Locate the cell with the specified text and output its (x, y) center coordinate. 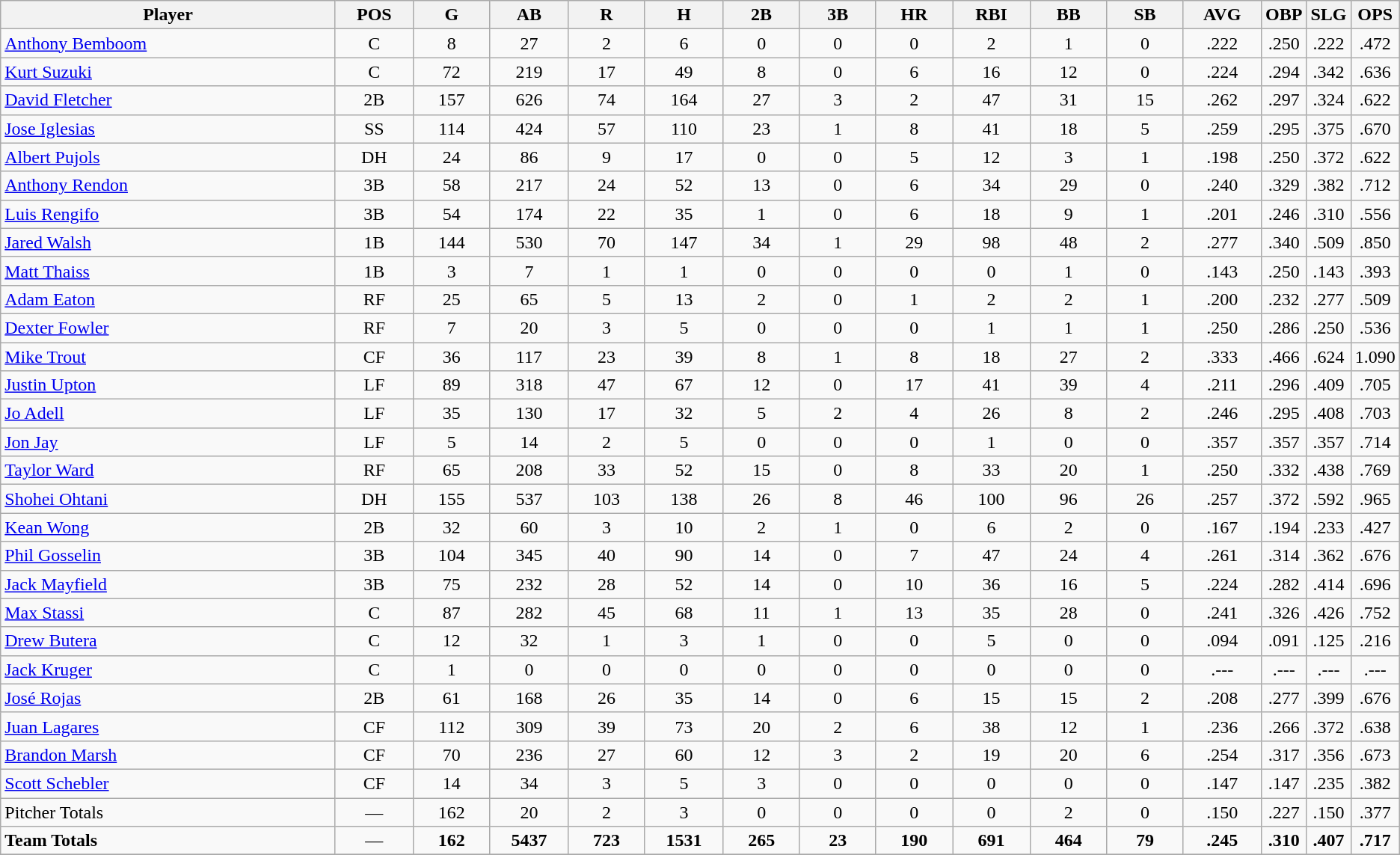
SB (1145, 15)
.241 (1222, 613)
40 (607, 556)
Albert Pujols (168, 157)
Shohei Ohtani (168, 499)
Brandon Marsh (168, 755)
.254 (1222, 755)
54 (452, 214)
.427 (1375, 527)
117 (529, 357)
SS (374, 129)
.717 (1375, 841)
.329 (1284, 186)
.536 (1375, 328)
61 (452, 698)
104 (452, 556)
48 (1068, 242)
Jose Iglesias (168, 129)
.965 (1375, 499)
.125 (1328, 641)
.393 (1375, 271)
.208 (1222, 698)
31 (1068, 100)
190 (914, 841)
98 (992, 242)
OPS (1375, 15)
Phil Gosselin (168, 556)
BB (1068, 15)
.408 (1328, 414)
.240 (1222, 186)
90 (684, 556)
626 (529, 100)
Jo Adell (168, 414)
.317 (1284, 755)
.752 (1375, 613)
Drew Butera (168, 641)
282 (529, 613)
Scott Schebler (168, 783)
144 (452, 242)
.696 (1375, 584)
22 (607, 214)
Anthony Rendon (168, 186)
208 (529, 471)
464 (1068, 841)
.414 (1328, 584)
.296 (1284, 385)
.297 (1284, 100)
G (452, 15)
.670 (1375, 129)
723 (607, 841)
19 (992, 755)
.333 (1222, 357)
67 (684, 385)
.409 (1328, 385)
.850 (1375, 242)
530 (529, 242)
.356 (1328, 755)
.377 (1375, 812)
.407 (1328, 841)
.332 (1284, 471)
309 (529, 726)
75 (452, 584)
AB (529, 15)
Taylor Ward (168, 471)
Jack Mayfield (168, 584)
Jack Kruger (168, 669)
45 (607, 613)
.399 (1328, 698)
.712 (1375, 186)
73 (684, 726)
.769 (1375, 471)
POS (374, 15)
.236 (1222, 726)
138 (684, 499)
5437 (529, 841)
537 (529, 499)
Player (168, 15)
318 (529, 385)
.375 (1328, 129)
.200 (1222, 299)
Adam Eaton (168, 299)
345 (529, 556)
174 (529, 214)
AVG (1222, 15)
HR (914, 15)
11 (761, 613)
.294 (1284, 72)
103 (607, 499)
.232 (1284, 299)
.233 (1328, 527)
72 (452, 72)
.094 (1222, 641)
.673 (1375, 755)
.227 (1284, 812)
217 (529, 186)
.636 (1375, 72)
114 (452, 129)
.257 (1222, 499)
Luis Rengifo (168, 214)
79 (1145, 841)
87 (452, 613)
OBP (1284, 15)
.245 (1222, 841)
1531 (684, 841)
Juan Lagares (168, 726)
.466 (1284, 357)
.211 (1222, 385)
236 (529, 755)
José Rojas (168, 698)
38 (992, 726)
.624 (1328, 357)
232 (529, 584)
74 (607, 100)
.201 (1222, 214)
68 (684, 613)
57 (607, 129)
Dexter Fowler (168, 328)
.638 (1375, 726)
157 (452, 100)
58 (452, 186)
Kurt Suzuki (168, 72)
.362 (1328, 556)
.426 (1328, 613)
.259 (1222, 129)
89 (452, 385)
164 (684, 100)
RBI (992, 15)
168 (529, 698)
.714 (1375, 442)
219 (529, 72)
.198 (1222, 157)
112 (452, 726)
.324 (1328, 100)
25 (452, 299)
.556 (1375, 214)
.703 (1375, 414)
155 (452, 499)
.286 (1284, 328)
.314 (1284, 556)
100 (992, 499)
Jared Walsh (168, 242)
Kean Wong (168, 527)
Max Stassi (168, 613)
.091 (1284, 641)
.167 (1222, 527)
Justin Upton (168, 385)
130 (529, 414)
691 (992, 841)
Mike Trout (168, 357)
R (607, 15)
1.090 (1375, 357)
147 (684, 242)
.235 (1328, 783)
.472 (1375, 43)
.705 (1375, 385)
Anthony Bemboom (168, 43)
265 (761, 841)
46 (914, 499)
Jon Jay (168, 442)
Matt Thaiss (168, 271)
David Fletcher (168, 100)
96 (1068, 499)
.592 (1328, 499)
H (684, 15)
424 (529, 129)
SLG (1328, 15)
Team Totals (168, 841)
.342 (1328, 72)
86 (529, 157)
.261 (1222, 556)
110 (684, 129)
.216 (1375, 641)
49 (684, 72)
Pitcher Totals (168, 812)
.438 (1328, 471)
.282 (1284, 584)
.194 (1284, 527)
.326 (1284, 613)
.340 (1284, 242)
.262 (1222, 100)
.266 (1284, 726)
